Output the [x, y] coordinate of the center of the cell containing the given text.  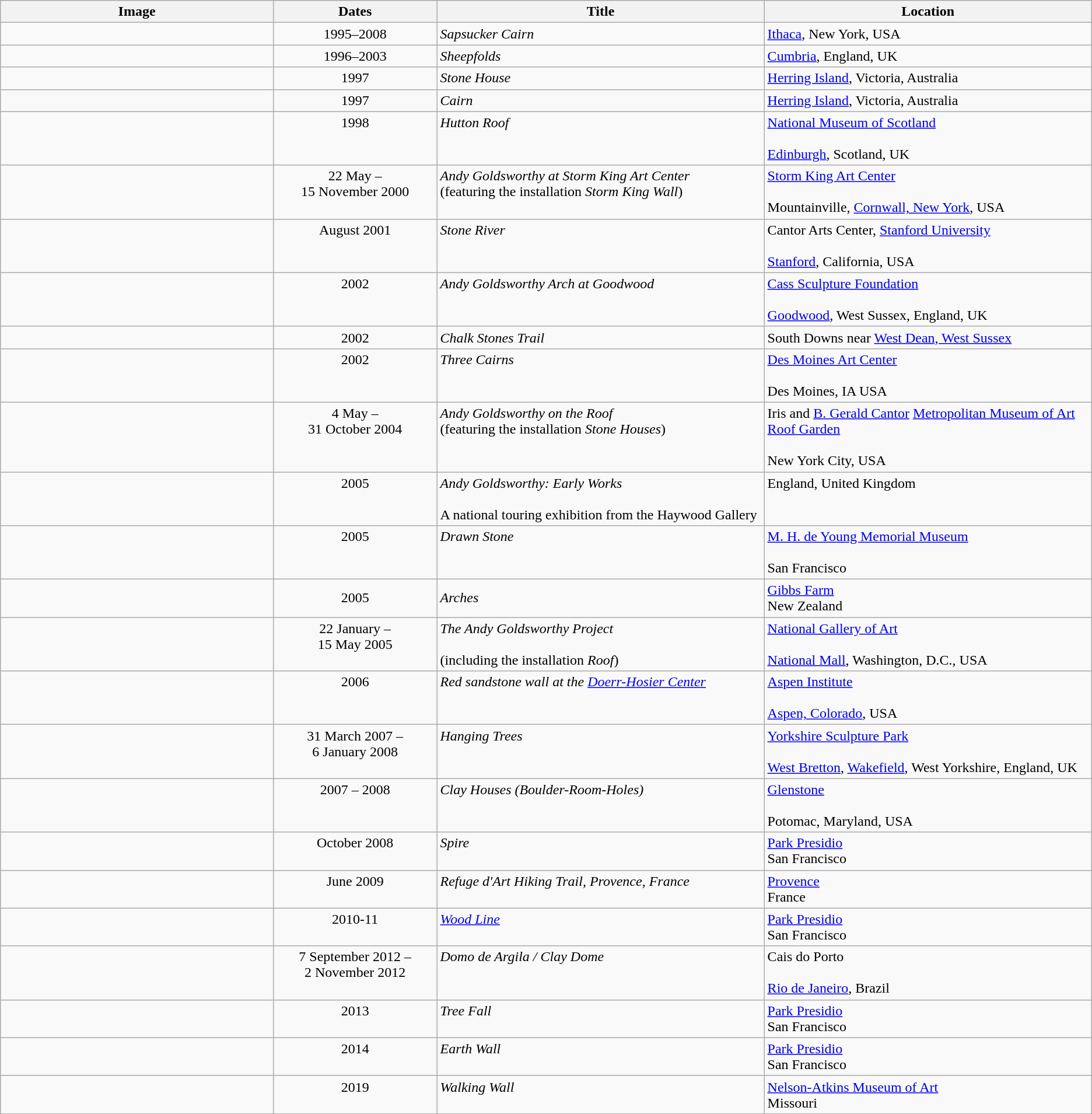
National Museum of ScotlandEdinburgh, Scotland, UK [928, 138]
Andy Goldsworthy Arch at Goodwood [601, 299]
Cantor Arts Center, Stanford UniversityStanford, California, USA [928, 246]
August 2001 [355, 246]
Andy Goldsworthy: Early WorksA national touring exhibition from the Haywood Gallery [601, 498]
Earth Wall [601, 1056]
Stone River [601, 246]
The Andy Goldsworthy Project(including the installation Roof) [601, 644]
Spire [601, 851]
22 May –15 November 2000 [355, 192]
Wood Line [601, 927]
2007 – 2008 [355, 805]
22 January –15 May 2005 [355, 644]
Location [928, 12]
South Downs near West Dean, West Sussex [928, 337]
Cumbria, England, UK [928, 56]
Cass Sculpture FoundationGoodwood, West Sussex, England, UK [928, 299]
National Gallery of ArtNational Mall, Washington, D.C., USA [928, 644]
1998 [355, 138]
Gibbs FarmNew Zealand [928, 599]
2013 [355, 1019]
Stone House [601, 78]
7 September 2012 –2 November 2012 [355, 973]
Hutton Roof [601, 138]
October 2008 [355, 851]
Hanging Trees [601, 752]
2019 [355, 1095]
Title [601, 12]
Three Cairns [601, 375]
2014 [355, 1056]
Yorkshire Sculpture ParkWest Bretton, Wakefield, West Yorkshire, England, UK [928, 752]
M. H. de Young Memorial MuseumSan Francisco [928, 553]
GlenstonePotomac, Maryland, USA [928, 805]
Storm King Art CenterMountainville, Cornwall, New York, USA [928, 192]
Clay Houses (Boulder-Room-Holes) [601, 805]
Ithaca, New York, USA [928, 34]
Dates [355, 12]
Cais do PortoRio de Janeiro, Brazil [928, 973]
Sapsucker Cairn [601, 34]
2010-11 [355, 927]
Arches [601, 599]
4 May –31 October 2004 [355, 436]
Chalk Stones Trail [601, 337]
Walking Wall [601, 1095]
Andy Goldsworthy on the Roof(featuring the installation Stone Houses) [601, 436]
Drawn Stone [601, 553]
Image [137, 12]
31 March 2007 –6 January 2008 [355, 752]
Domo de Argila / Clay Dome [601, 973]
Des Moines Art CenterDes Moines, IA USA [928, 375]
Andy Goldsworthy at Storm King Art Center(featuring the installation Storm King Wall) [601, 192]
ProvenceFrance [928, 889]
Nelson-Atkins Museum of ArtMissouri [928, 1095]
Tree Fall [601, 1019]
1995–2008 [355, 34]
England, United Kingdom [928, 498]
Iris and B. Gerald Cantor Metropolitan Museum of Art Roof GardenNew York City, USA [928, 436]
Aspen InstituteAspen, Colorado, USA [928, 698]
Red sandstone wall at the Doerr-Hosier Center [601, 698]
Refuge d'Art Hiking Trail, Provence, France [601, 889]
2006 [355, 698]
Sheepfolds [601, 56]
June 2009 [355, 889]
Cairn [601, 100]
1996–2003 [355, 56]
